Identify which cell holds the provided text, then report its [x, y] central coordinate. 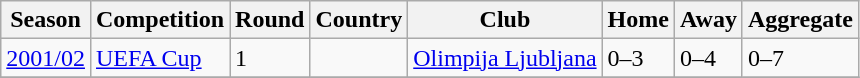
Competition [160, 20]
1 [270, 58]
Home [638, 20]
2001/02 [46, 58]
UEFA Cup [160, 58]
Club [505, 20]
0–4 [708, 58]
Season [46, 20]
0–3 [638, 58]
0–7 [800, 58]
Aggregate [800, 20]
Round [270, 20]
Away [708, 20]
Olimpija Ljubljana [505, 58]
Country [359, 20]
